Capture the cell that displays the provided text and extract its [X, Y] central coordinate. 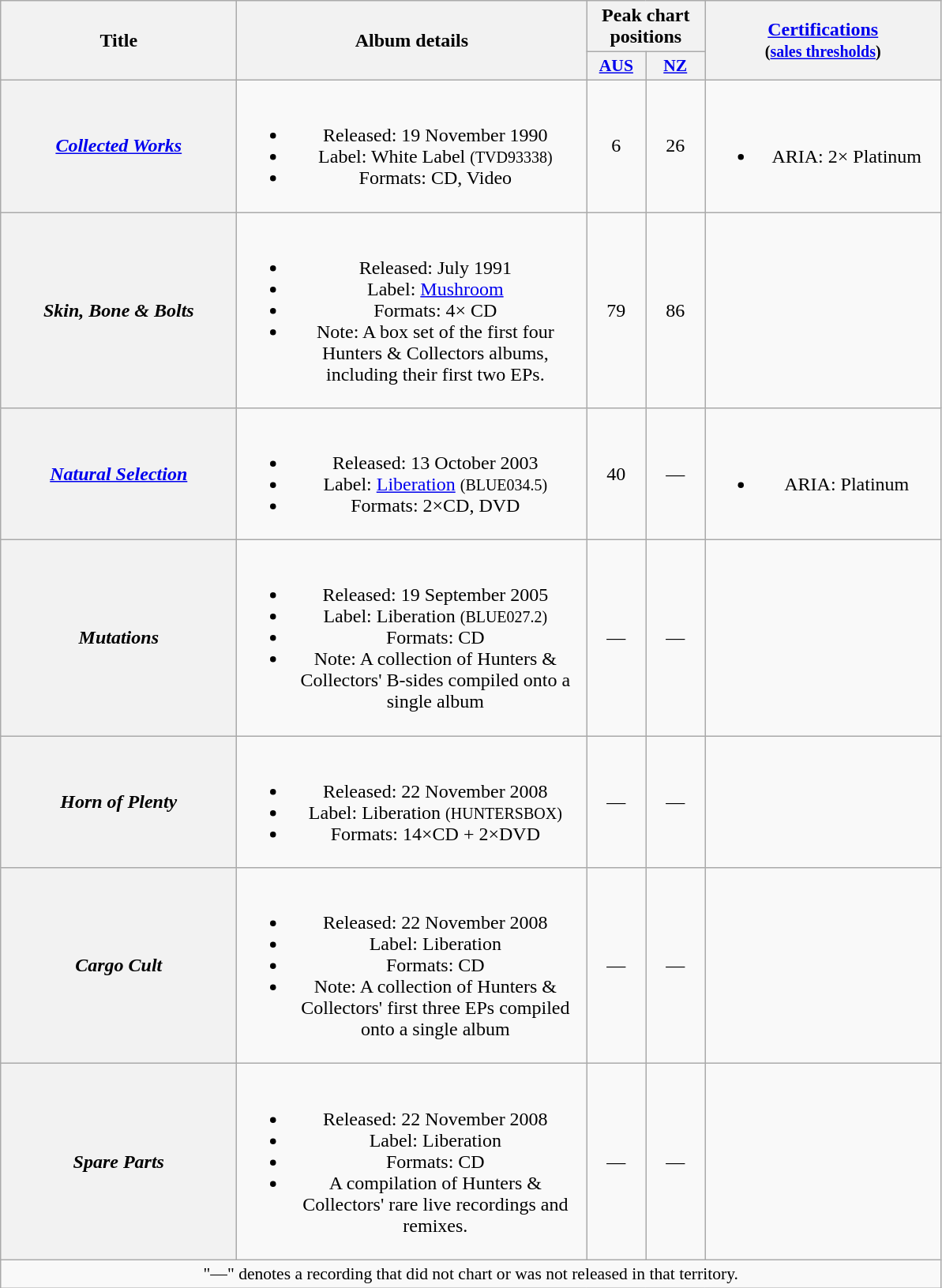
AUS [616, 66]
"—" denotes a recording that did not chart or was not released in that territory. [471, 1274]
Released: 19 September 2005Label: Liberation (BLUE027.2)Formats: CDNote: A collection of Hunters & Collectors' B-sides compiled onto a single album [412, 638]
Released: 22 November 2008Label: Liberation (HUNTERSBOX)Formats: 14×CD + 2×DVD [412, 802]
ARIA: 2× Platinum [823, 145]
Mutations [118, 638]
Album details [412, 41]
Spare Parts [118, 1162]
79 [616, 310]
26 [676, 145]
Certifications(sales thresholds) [823, 41]
ARIA: Platinum [823, 474]
Title [118, 41]
Horn of Plenty [118, 802]
Released: July 1991Label: MushroomFormats: 4× CDNote: A box set of the first four Hunters & Collectors albums, including their first two EPs. [412, 310]
NZ [676, 66]
Natural Selection [118, 474]
Released: 22 November 2008Label: LiberationFormats: CDNote: A collection of Hunters & Collectors' first three EPs compiled onto a single album [412, 966]
40 [616, 474]
Released: 22 November 2008Label: LiberationFormats: CDA compilation of Hunters & Collectors' rare live recordings and remixes. [412, 1162]
Skin, Bone & Bolts [118, 310]
6 [616, 145]
Released: 19 November 1990Label: White Label (TVD93338)Formats: CD, Video [412, 145]
Cargo Cult [118, 966]
Collected Works [118, 145]
Peak chart positions [646, 27]
Released: 13 October 2003Label: Liberation (BLUE034.5)Formats: 2×CD, DVD [412, 474]
86 [676, 310]
